Pinpoint the cell where the given text exists, returning its (X, Y) midpoint coordinate. 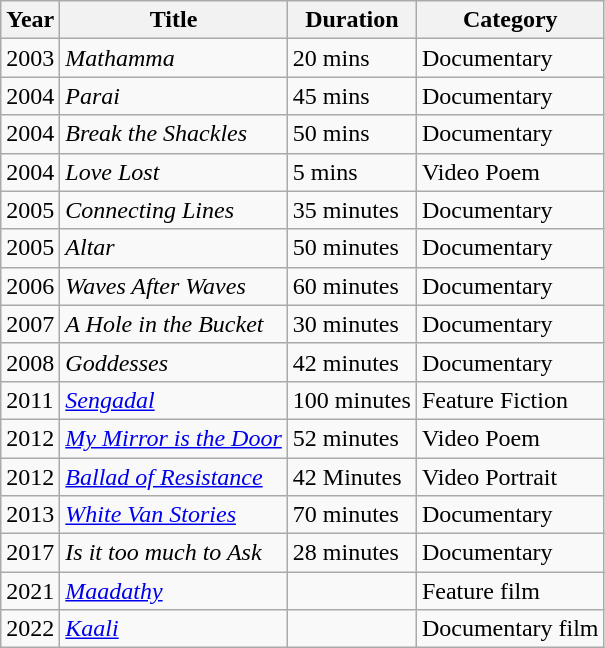
Maadathy (174, 591)
2007 (30, 324)
Duration (352, 20)
2017 (30, 553)
Title (174, 20)
Mathamma (174, 58)
Break the Shackles (174, 134)
Love Lost (174, 172)
A Hole in the Bucket (174, 324)
20 mins (352, 58)
Ballad of Resistance (174, 477)
2021 (30, 591)
60 minutes (352, 286)
Year (30, 20)
My Mirror is the Door (174, 438)
Feature Fiction (510, 400)
70 minutes (352, 515)
2008 (30, 362)
50 minutes (352, 248)
Is it too much to Ask (174, 553)
Kaali (174, 629)
35 minutes (352, 210)
52 minutes (352, 438)
Sengadal (174, 400)
42 minutes (352, 362)
50 mins (352, 134)
2006 (30, 286)
30 minutes (352, 324)
Video Portrait (510, 477)
5 mins (352, 172)
2011 (30, 400)
Waves After Waves (174, 286)
100 minutes (352, 400)
Category (510, 20)
45 mins (352, 96)
28 minutes (352, 553)
2013 (30, 515)
Goddesses (174, 362)
Feature film (510, 591)
Connecting Lines (174, 210)
Altar (174, 248)
2022 (30, 629)
42 Minutes (352, 477)
White Van Stories (174, 515)
Parai (174, 96)
2003 (30, 58)
Documentary film (510, 629)
